Provide the (X, Y) coordinate of the cell's center where the given text is located.  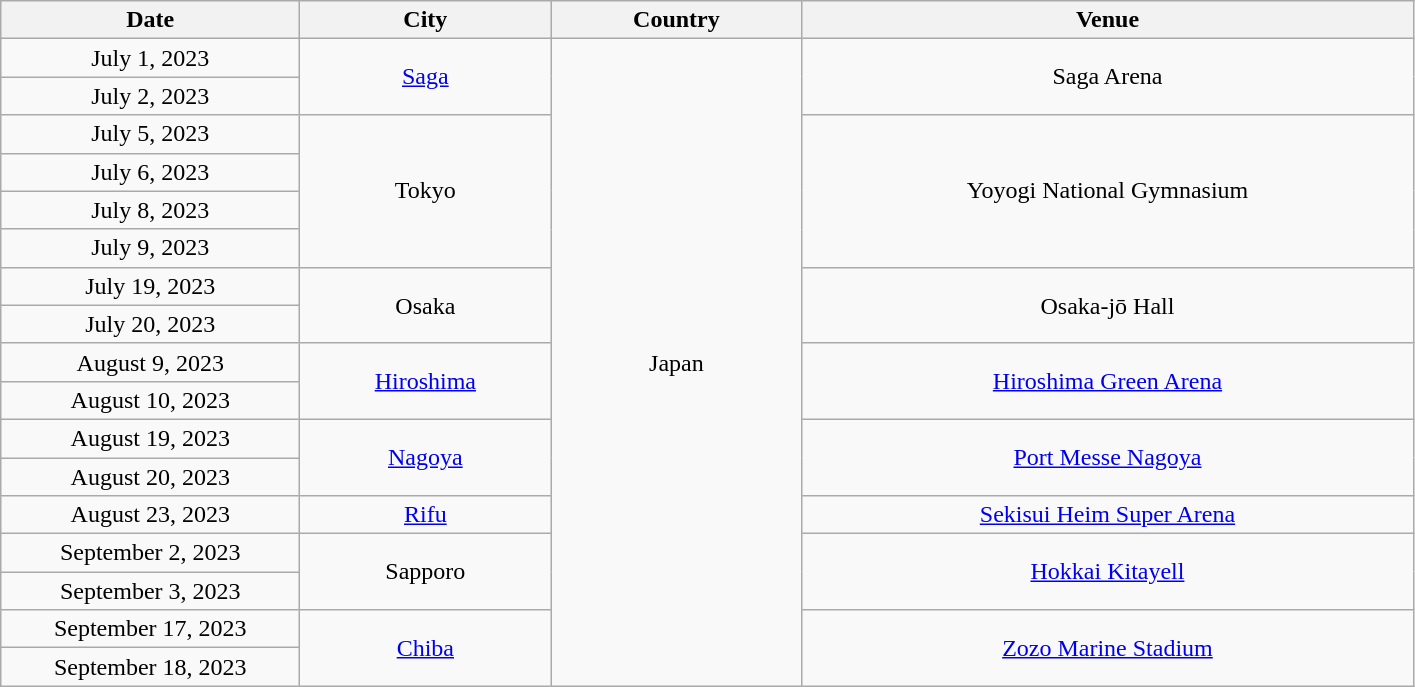
August 20, 2023 (150, 477)
Date (150, 20)
Japan (676, 362)
July 5, 2023 (150, 134)
Hiroshima (426, 381)
August 19, 2023 (150, 438)
Nagoya (426, 457)
City (426, 20)
July 2, 2023 (150, 96)
Port Messe Nagoya (1108, 457)
Tokyo (426, 191)
Sapporo (426, 572)
September 2, 2023 (150, 553)
Hiroshima Green Arena (1108, 381)
Rifu (426, 515)
August 23, 2023 (150, 515)
Hokkai Kitayell (1108, 572)
Osaka (426, 305)
Venue (1108, 20)
July 19, 2023 (150, 286)
July 6, 2023 (150, 172)
August 9, 2023 (150, 362)
July 1, 2023 (150, 58)
July 20, 2023 (150, 324)
Saga Arena (1108, 77)
August 10, 2023 (150, 400)
September 18, 2023 (150, 667)
Sekisui Heim Super Arena (1108, 515)
Yoyogi National Gymnasium (1108, 191)
Zozo Marine Stadium (1108, 648)
Chiba (426, 648)
Country (676, 20)
Osaka-jō Hall (1108, 305)
September 3, 2023 (150, 591)
July 9, 2023 (150, 248)
Saga (426, 77)
July 8, 2023 (150, 210)
September 17, 2023 (150, 629)
